Extract the [X, Y] coordinate from the center of the cell holding the provided text.  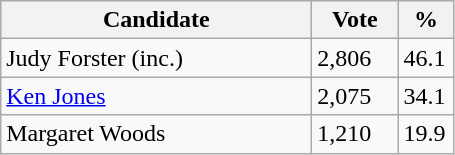
% [426, 20]
2,075 [355, 96]
Vote [355, 20]
Margaret Woods [156, 134]
Ken Jones [156, 96]
2,806 [355, 58]
Candidate [156, 20]
34.1 [426, 96]
19.9 [426, 134]
Judy Forster (inc.) [156, 58]
1,210 [355, 134]
46.1 [426, 58]
